Determine the (x, y) coordinate at the center of the cell enclosing the given text.  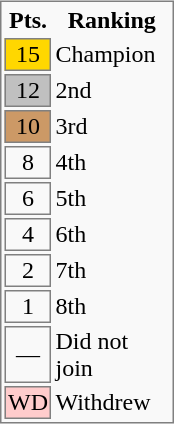
10 (28, 128)
Ranking (112, 21)
12 (28, 92)
1 (28, 308)
3rd (112, 128)
5th (112, 200)
Champion (112, 56)
Withdrew (112, 404)
8 (28, 164)
4th (112, 164)
6 (28, 200)
Did not join (112, 356)
Pts. (28, 21)
15 (28, 56)
2nd (112, 92)
6th (112, 236)
WD (28, 404)
7th (112, 272)
4 (28, 236)
8th (112, 308)
2 (28, 272)
— (28, 356)
